Extract the (x, y) coordinate from the center of the cell holding the provided text.  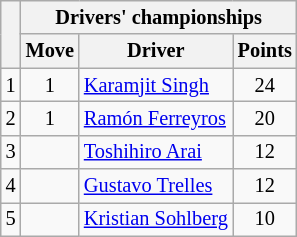
Drivers' championships (159, 17)
Karamjit Singh (156, 85)
10 (265, 219)
Points (265, 51)
2 (11, 118)
3 (11, 152)
Kristian Sohlberg (156, 219)
Gustavo Trelles (156, 186)
4 (11, 186)
Ramón Ferreyros (156, 118)
20 (265, 118)
Move (50, 51)
5 (11, 219)
24 (265, 85)
Toshihiro Arai (156, 152)
Driver (156, 51)
